Detect which cell encompasses the target text, then output its (x, y) center coordinate. 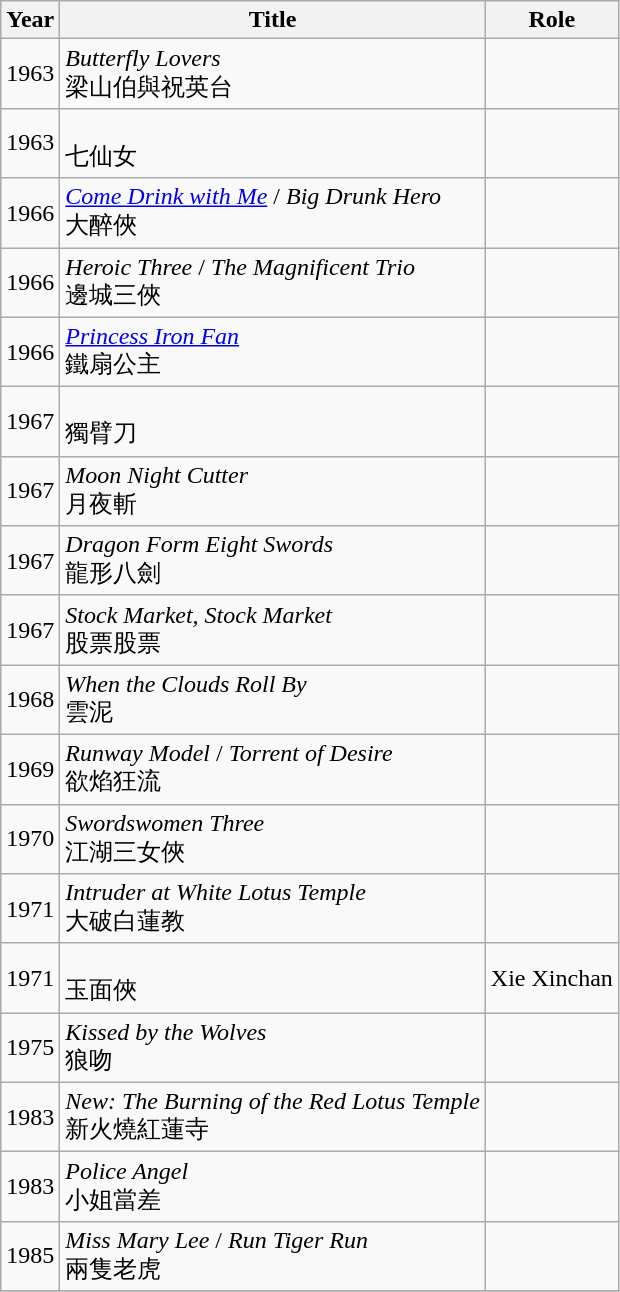
1975 (30, 1048)
Runway Model / Torrent of Desire欲焰狂流 (273, 769)
Heroic Three / The Magnificent Trio邊城三俠 (273, 283)
Butterfly Lovers梁山伯與祝英台 (273, 74)
Police Angel小姐當差 (273, 1187)
七仙女 (273, 143)
Miss Mary Lee / Run Tiger Run兩隻老虎 (273, 1256)
Dragon Form Eight Swords龍形八劍 (273, 561)
1985 (30, 1256)
New: The Burning of the Red Lotus Temple新火燒紅蓮寺 (273, 1117)
Kissed by the Wolves狼吻 (273, 1048)
When the Clouds Roll By雲泥 (273, 700)
Xie Xinchan (552, 978)
1970 (30, 839)
1969 (30, 769)
Princess Iron Fan鐵扇公主 (273, 352)
Title (273, 20)
Stock Market, Stock Market股票股票 (273, 630)
1968 (30, 700)
玉面俠 (273, 978)
Year (30, 20)
Intruder at White Lotus Temple大破白蓮教 (273, 909)
獨臂刀 (273, 422)
Swordswomen Three江湖三女俠 (273, 839)
Come Drink with Me / Big Drunk Hero大醉俠 (273, 213)
Role (552, 20)
Moon Night Cutter月夜斬 (273, 491)
